Scan for the cell matching the given text and deliver its (x, y) coordinate at center. 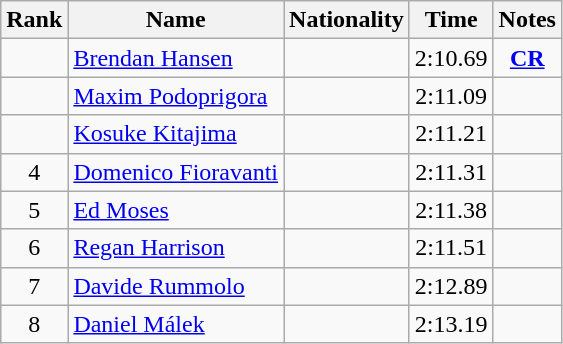
2:12.89 (451, 286)
Daniel Málek (176, 324)
Regan Harrison (176, 248)
4 (34, 172)
5 (34, 210)
2:11.51 (451, 248)
7 (34, 286)
Time (451, 20)
Kosuke Kitajima (176, 134)
CR (527, 58)
2:11.21 (451, 134)
2:11.09 (451, 96)
2:11.31 (451, 172)
6 (34, 248)
2:10.69 (451, 58)
2:13.19 (451, 324)
Domenico Fioravanti (176, 172)
2:11.38 (451, 210)
Nationality (347, 20)
Davide Rummolo (176, 286)
8 (34, 324)
Ed Moses (176, 210)
Maxim Podoprigora (176, 96)
Rank (34, 20)
Notes (527, 20)
Brendan Hansen (176, 58)
Name (176, 20)
